From the cell containing the given text, extract its center point as [x, y] coordinate. 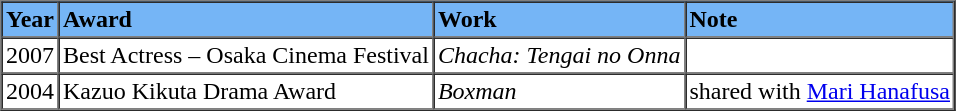
Year [30, 20]
shared with Mari Hanafusa [820, 92]
Work [558, 20]
Kazuo Kikuta Drama Award [246, 92]
2004 [30, 92]
2007 [30, 56]
Note [820, 20]
Boxman [558, 92]
Best Actress – Osaka Cinema Festival [246, 56]
Chacha: Tengai no Onna [558, 56]
Award [246, 20]
